Scan for the cell matching the given text and deliver its (x, y) coordinate at center. 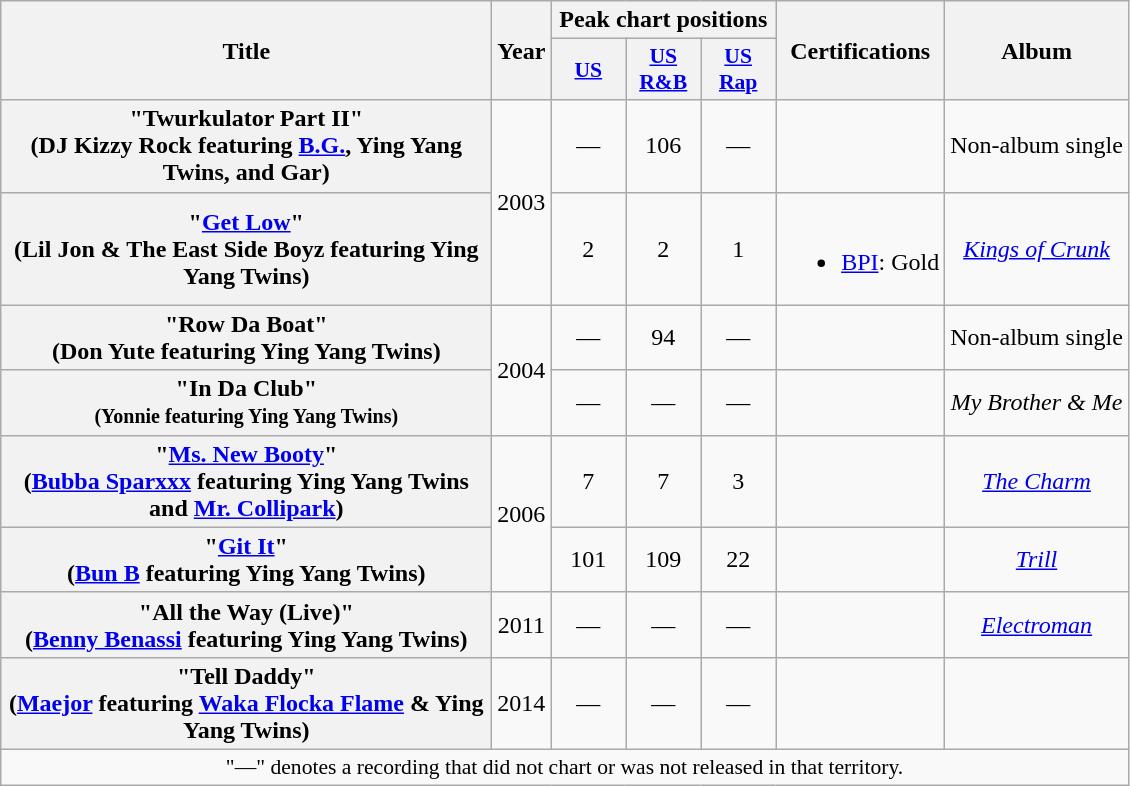
2004 (522, 370)
106 (664, 146)
"Twurkulator Part II"(DJ Kizzy Rock featuring B.G., Ying Yang Twins, and Gar) (246, 146)
My Brother & Me (1037, 402)
USR&B (664, 70)
1 (738, 248)
"Tell Daddy"(Maejor featuring Waka Flocka Flame & Ying Yang Twins) (246, 703)
BPI: Gold (860, 248)
"Ms. New Booty"(Bubba Sparxxx featuring Ying Yang Twins and Mr. Collipark) (246, 481)
US (588, 70)
The Charm (1037, 481)
Trill (1037, 560)
Certifications (860, 50)
Title (246, 50)
"—" denotes a recording that did not chart or was not released in that territory. (565, 767)
2014 (522, 703)
"Get Low"(Lil Jon & The East Side Boyz featuring Ying Yang Twins) (246, 248)
101 (588, 560)
109 (664, 560)
"In Da Club"(Yonnie featuring Ying Yang Twins) (246, 402)
"Row Da Boat"(Don Yute featuring Ying Yang Twins) (246, 338)
Peak chart positions (664, 20)
2011 (522, 624)
2006 (522, 514)
"All the Way (Live)"(Benny Benassi featuring Ying Yang Twins) (246, 624)
Year (522, 50)
USRap (738, 70)
Kings of Crunk (1037, 248)
Album (1037, 50)
"Git It"(Bun B featuring Ying Yang Twins) (246, 560)
3 (738, 481)
94 (664, 338)
Electroman (1037, 624)
22 (738, 560)
2003 (522, 202)
